Output the [x, y] coordinate of the center of the cell containing the given text.  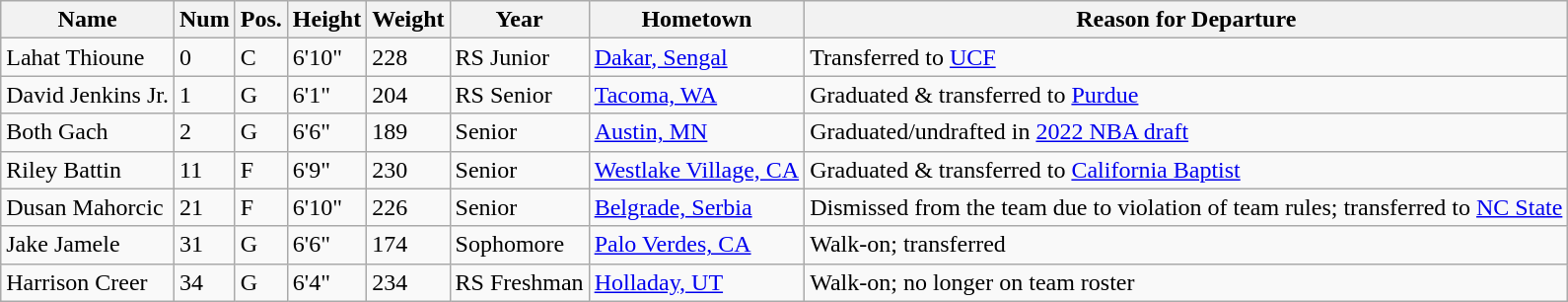
Austin, MN [696, 132]
Sophomore [519, 245]
21 [204, 207]
6'9" [326, 170]
Tacoma, WA [696, 95]
6'1" [326, 95]
204 [408, 95]
Height [326, 20]
228 [408, 57]
Hometown [696, 20]
Reason for Departure [1186, 20]
RS Freshman [519, 282]
Dusan Mahorcic [88, 207]
Pos. [260, 20]
1 [204, 95]
Jake Jamele [88, 245]
Holladay, UT [696, 282]
Transferred to UCF [1186, 57]
34 [204, 282]
RS Senior [519, 95]
11 [204, 170]
Westlake Village, CA [696, 170]
RS Junior [519, 57]
Walk-on; no longer on team roster [1186, 282]
Graduated/undrafted in 2022 NBA draft [1186, 132]
230 [408, 170]
226 [408, 207]
Harrison Creer [88, 282]
Both Gach [88, 132]
Num [204, 20]
0 [204, 57]
2 [204, 132]
174 [408, 245]
Dismissed from the team due to violation of team rules; transferred to NC State [1186, 207]
Walk-on; transferred [1186, 245]
31 [204, 245]
6'4" [326, 282]
Lahat Thioune [88, 57]
Riley Battin [88, 170]
Palo Verdes, CA [696, 245]
234 [408, 282]
Year [519, 20]
Weight [408, 20]
David Jenkins Jr. [88, 95]
Graduated & transferred to Purdue [1186, 95]
C [260, 57]
Name [88, 20]
Belgrade, Serbia [696, 207]
Graduated & transferred to California Baptist [1186, 170]
189 [408, 132]
Dakar, Sengal [696, 57]
